Search for the cell housing the specified text and yield its (x, y) center coordinate. 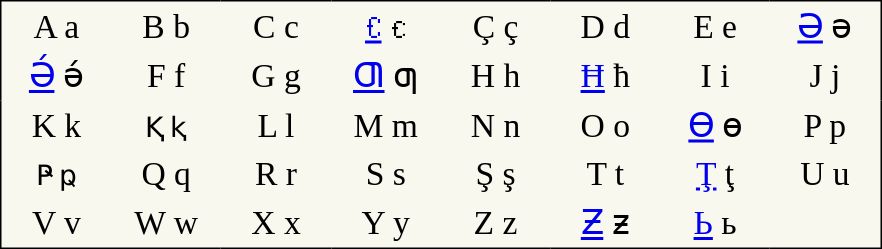
L l (276, 125)
Ҏ ҏ (56, 174)
N n (496, 125)
A a (56, 26)
Ç ç (496, 26)
I i (715, 76)
O o (605, 125)
Z z (496, 223)
Ƣ ƣ (386, 76)
Ə ə (826, 26)
S s (386, 174)
Ⱪ ⱪ (166, 125)
W w (166, 223)
D d (605, 26)
K k (56, 125)
Ꞓ ꞓ (386, 26)
Ħ ħ (605, 76)
R r (276, 174)
M m (386, 125)
U u (826, 174)
G g (276, 76)
E e (715, 26)
H h (496, 76)
Y y (386, 223)
Q q (166, 174)
B b (166, 26)
F f (166, 76)
Ь ь (715, 223)
V v (56, 223)
Ş ş (496, 174)
Ţ ţ (715, 174)
T t (605, 174)
X x (276, 223)
J j (826, 76)
Ɵ ɵ (715, 125)
C c (276, 26)
P p (826, 125)
Ƶ ƶ (605, 223)
Ə́ ə́ (56, 76)
